Find where the given text appears and provide that cell's center as [X, Y] coordinate. 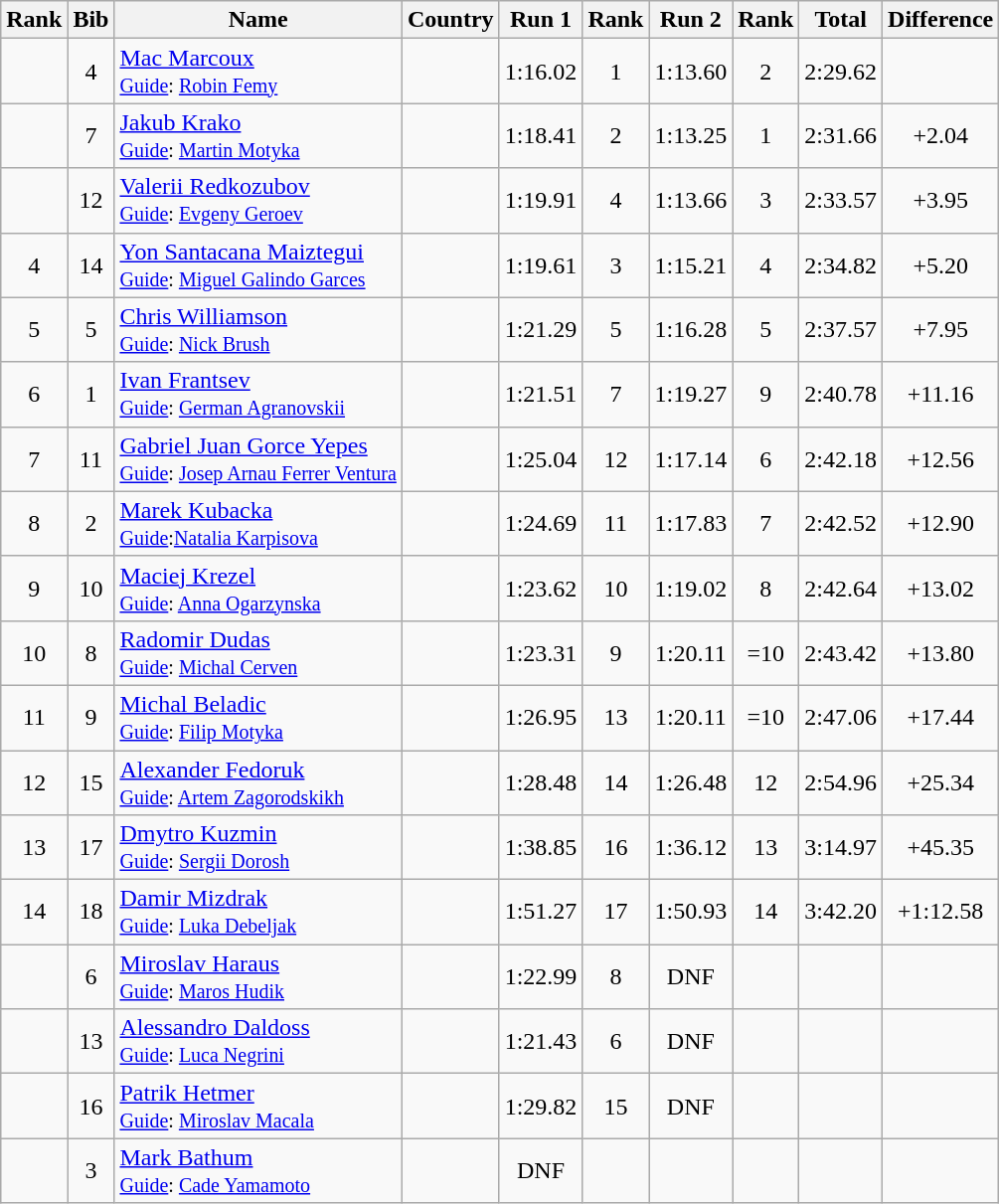
1:13.25 [691, 135]
Alexander FedorukGuide: Artem Zagorodskikh [258, 781]
Difference [940, 20]
+17.44 [940, 718]
Bib [91, 20]
1:13.60 [691, 72]
1:19.02 [691, 589]
1:50.93 [691, 913]
1:21.51 [541, 394]
1:13.66 [691, 201]
1:16.28 [691, 330]
2:29.62 [841, 72]
1:19.61 [541, 264]
+25.34 [940, 781]
+13.02 [940, 589]
1:22.99 [541, 976]
Jakub KrakoGuide: Martin Motyka [258, 135]
1:16.02 [541, 72]
Run 2 [691, 20]
2:33.57 [841, 201]
1:26.95 [541, 718]
Patrik HetmerGuide: Miroslav Macala [258, 1106]
Run 1 [541, 20]
3:14.97 [841, 847]
Dmytro KuzminGuide: Sergii Dorosh [258, 847]
1:23.31 [541, 652]
+5.20 [940, 264]
Mark BathumGuide: Cade Yamamoto [258, 1171]
+2.04 [940, 135]
1:24.69 [541, 523]
Chris WilliamsonGuide: Nick Brush [258, 330]
Michal BeladicGuide: Filip Motyka [258, 718]
Alessandro DaldossGuide: Luca Negrini [258, 1042]
1:19.91 [541, 201]
1:19.27 [691, 394]
1:28.48 [541, 781]
+13.80 [940, 652]
+11.16 [940, 394]
Maciej KrezelGuide: Anna Ogarzynska [258, 589]
2:42.52 [841, 523]
1:21.29 [541, 330]
2:43.42 [841, 652]
Total [841, 20]
+45.35 [940, 847]
Yon Santacana MaizteguiGuide: Miguel Galindo Garces [258, 264]
1:36.12 [691, 847]
1:26.48 [691, 781]
3:42.20 [841, 913]
Valerii RedkozubovGuide: Evgeny Geroev [258, 201]
1:21.43 [541, 1042]
2:40.78 [841, 394]
+3.95 [940, 201]
1:15.21 [691, 264]
1:25.04 [541, 459]
Mac MarcouxGuide: Robin Femy [258, 72]
Country [450, 20]
18 [91, 913]
Name [258, 20]
2:54.96 [841, 781]
+12.56 [940, 459]
+1:12.58 [940, 913]
Damir MizdrakGuide: Luka Debeljak [258, 913]
1:51.27 [541, 913]
Gabriel Juan Gorce YepesGuide: Josep Arnau Ferrer Ventura [258, 459]
1:38.85 [541, 847]
1:17.14 [691, 459]
1:23.62 [541, 589]
2:42.18 [841, 459]
Ivan FrantsevGuide: German Agranovskii [258, 394]
+12.90 [940, 523]
2:31.66 [841, 135]
2:42.64 [841, 589]
2:34.82 [841, 264]
Radomir DudasGuide: Michal Cerven [258, 652]
1:18.41 [541, 135]
2:47.06 [841, 718]
2:37.57 [841, 330]
1:17.83 [691, 523]
Miroslav HarausGuide: Maros Hudik [258, 976]
Marek KubackaGuide:Natalia Karpisova [258, 523]
+7.95 [940, 330]
1:29.82 [541, 1106]
